For the text-containing cell, return its midpoint in [X, Y] coordinate format. 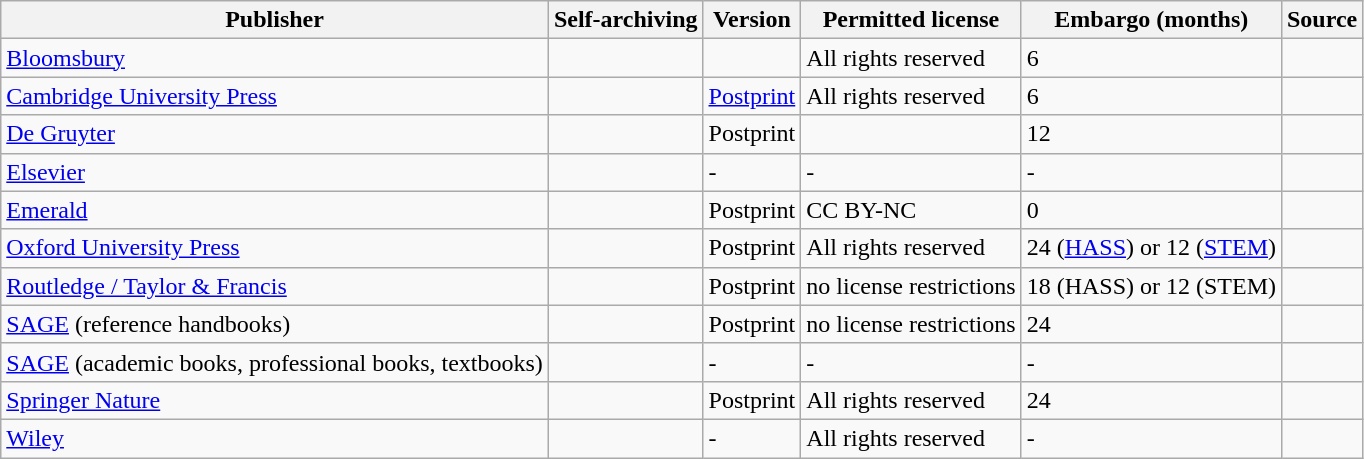
Oxford University Press [275, 248]
Self-archiving [626, 20]
Springer Nature [275, 400]
Elsevier [275, 172]
24 (HASS) or 12 (STEM) [1151, 248]
CC BY-NC [911, 210]
Version [752, 20]
SAGE (reference handbooks) [275, 324]
0 [1151, 210]
Wiley [275, 438]
Bloomsbury [275, 58]
SAGE (academic books, professional books, textbooks) [275, 362]
12 [1151, 134]
18 (HASS) or 12 (STEM) [1151, 286]
Embargo (months) [1151, 20]
Routledge / Taylor & Francis [275, 286]
De Gruyter [275, 134]
Permitted license [911, 20]
Publisher [275, 20]
Emerald [275, 210]
Source [1322, 20]
Cambridge University Press [275, 96]
